For the text-containing cell, return its midpoint in (x, y) coordinate format. 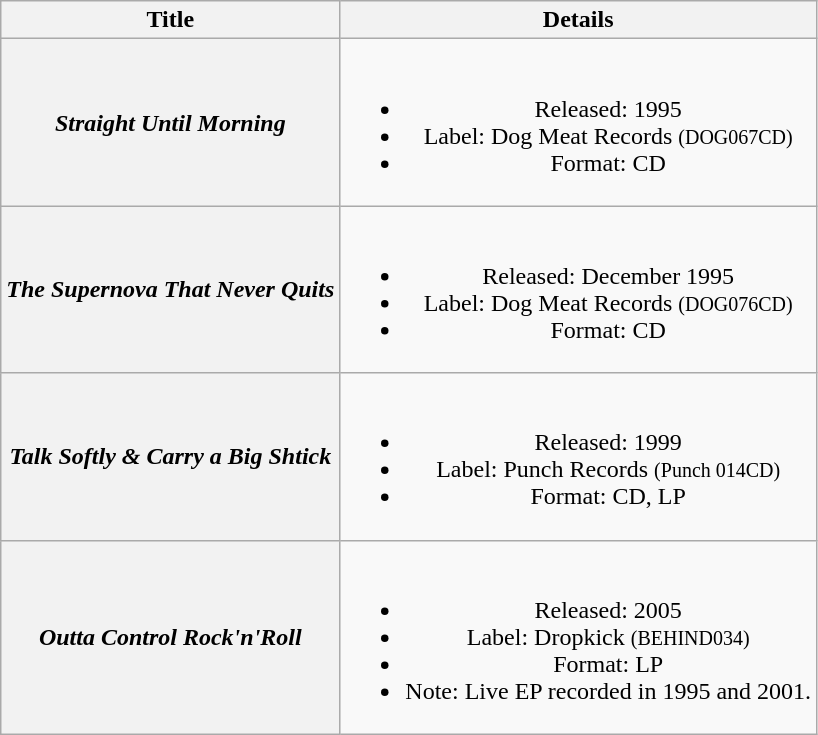
Released: 2005Label: Dropkick (BEHIND034)Format: LPNote: Live EP recorded in 1995 and 2001. (578, 637)
Details (578, 20)
Released: 1995Label: Dog Meat Records (DOG067CD)Format: CD (578, 122)
Outta Control Rock'n'Roll (170, 637)
Released: December 1995Label: Dog Meat Records (DOG076CD)Format: CD (578, 290)
Title (170, 20)
Released: 1999Label: Punch Records (Punch 014CD)Format: CD, LP (578, 456)
Talk Softly & Carry a Big Shtick (170, 456)
The Supernova That Never Quits (170, 290)
Straight Until Morning (170, 122)
